Scan for the cell matching the given text and deliver its [X, Y] coordinate at center. 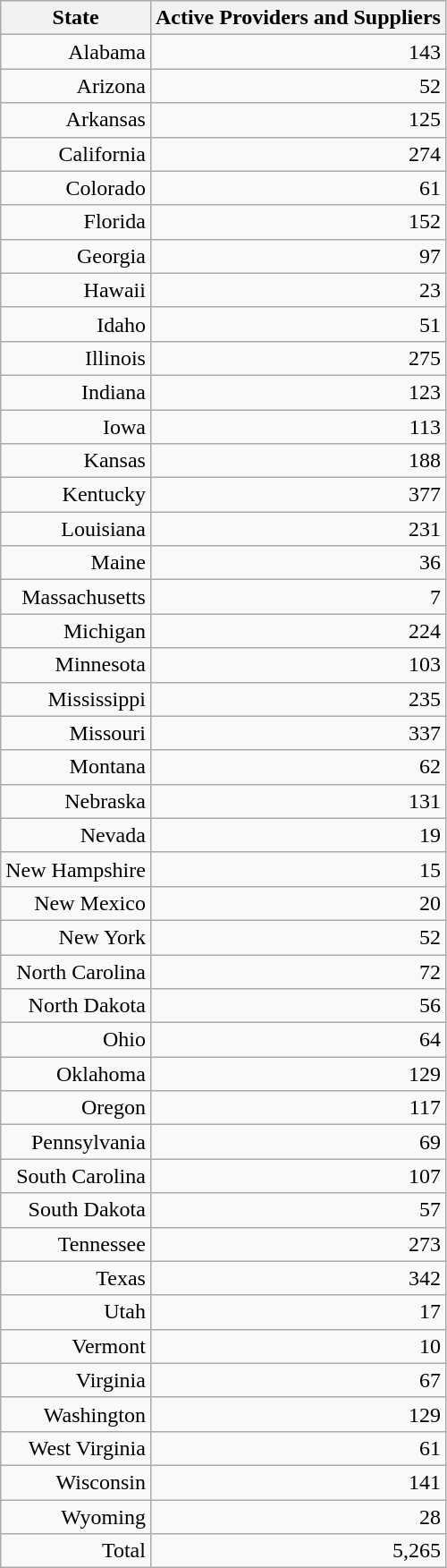
Arkansas [76, 120]
Oklahoma [76, 1074]
62 [298, 767]
Alabama [76, 52]
342 [298, 1278]
Kansas [76, 461]
275 [298, 358]
Indiana [76, 392]
337 [298, 733]
117 [298, 1108]
California [76, 154]
274 [298, 154]
North Carolina [76, 971]
57 [298, 1210]
Tennessee [76, 1244]
Louisiana [76, 529]
Massachusetts [76, 597]
Colorado [76, 188]
224 [298, 631]
Nebraska [76, 801]
64 [298, 1040]
69 [298, 1142]
Pennsylvania [76, 1142]
Total [76, 1551]
New Hampshire [76, 869]
Montana [76, 767]
103 [298, 665]
123 [298, 392]
New York [76, 937]
Maine [76, 563]
143 [298, 52]
113 [298, 427]
Wisconsin [76, 1482]
Georgia [76, 256]
Vermont [76, 1346]
107 [298, 1176]
South Carolina [76, 1176]
15 [298, 869]
10 [298, 1346]
Iowa [76, 427]
131 [298, 801]
West Virginia [76, 1448]
23 [298, 290]
141 [298, 1482]
Illinois [76, 358]
28 [298, 1517]
Nevada [76, 835]
New Mexico [76, 903]
Virginia [76, 1380]
125 [298, 120]
South Dakota [76, 1210]
Wyoming [76, 1517]
235 [298, 699]
Michigan [76, 631]
19 [298, 835]
231 [298, 529]
North Dakota [76, 1006]
Active Providers and Suppliers [298, 18]
Utah [76, 1312]
188 [298, 461]
273 [298, 1244]
7 [298, 597]
152 [298, 222]
20 [298, 903]
Ohio [76, 1040]
Arizona [76, 86]
72 [298, 971]
Oregon [76, 1108]
17 [298, 1312]
97 [298, 256]
377 [298, 495]
Florida [76, 222]
Mississippi [76, 699]
Kentucky [76, 495]
State [76, 18]
Idaho [76, 324]
Missouri [76, 733]
Texas [76, 1278]
Hawaii [76, 290]
Washington [76, 1414]
67 [298, 1380]
51 [298, 324]
Minnesota [76, 665]
56 [298, 1006]
36 [298, 563]
5,265 [298, 1551]
